Scan for the cell matching the given text and deliver its [X, Y] coordinate at center. 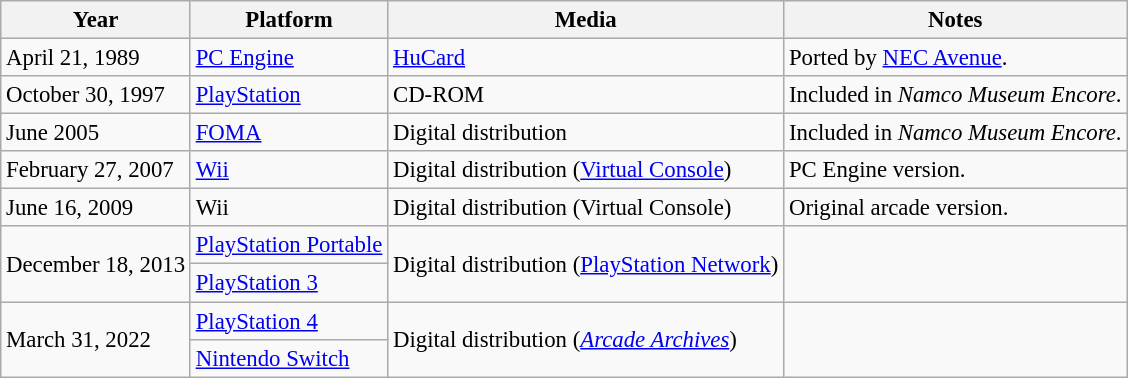
Notes [956, 20]
PlayStation 3 [288, 283]
Digital distribution [586, 133]
FOMA [288, 133]
HuCard [586, 58]
PlayStation Portable [288, 245]
PlayStation [288, 95]
Digital distribution (PlayStation Network) [586, 264]
Nintendo Switch [288, 358]
June 2005 [96, 133]
Digital distribution (Arcade Archives) [586, 340]
October 30, 1997 [96, 95]
Media [586, 20]
PC Engine version. [956, 170]
PlayStation 4 [288, 321]
December 18, 2013 [96, 264]
PC Engine [288, 58]
Year [96, 20]
February 27, 2007 [96, 170]
April 21, 1989 [96, 58]
CD-ROM [586, 95]
Platform [288, 20]
Original arcade version. [956, 208]
March 31, 2022 [96, 340]
Ported by NEC Avenue. [956, 58]
June 16, 2009 [96, 208]
